Scan for the cell matching the given text and deliver its [X, Y] coordinate at center. 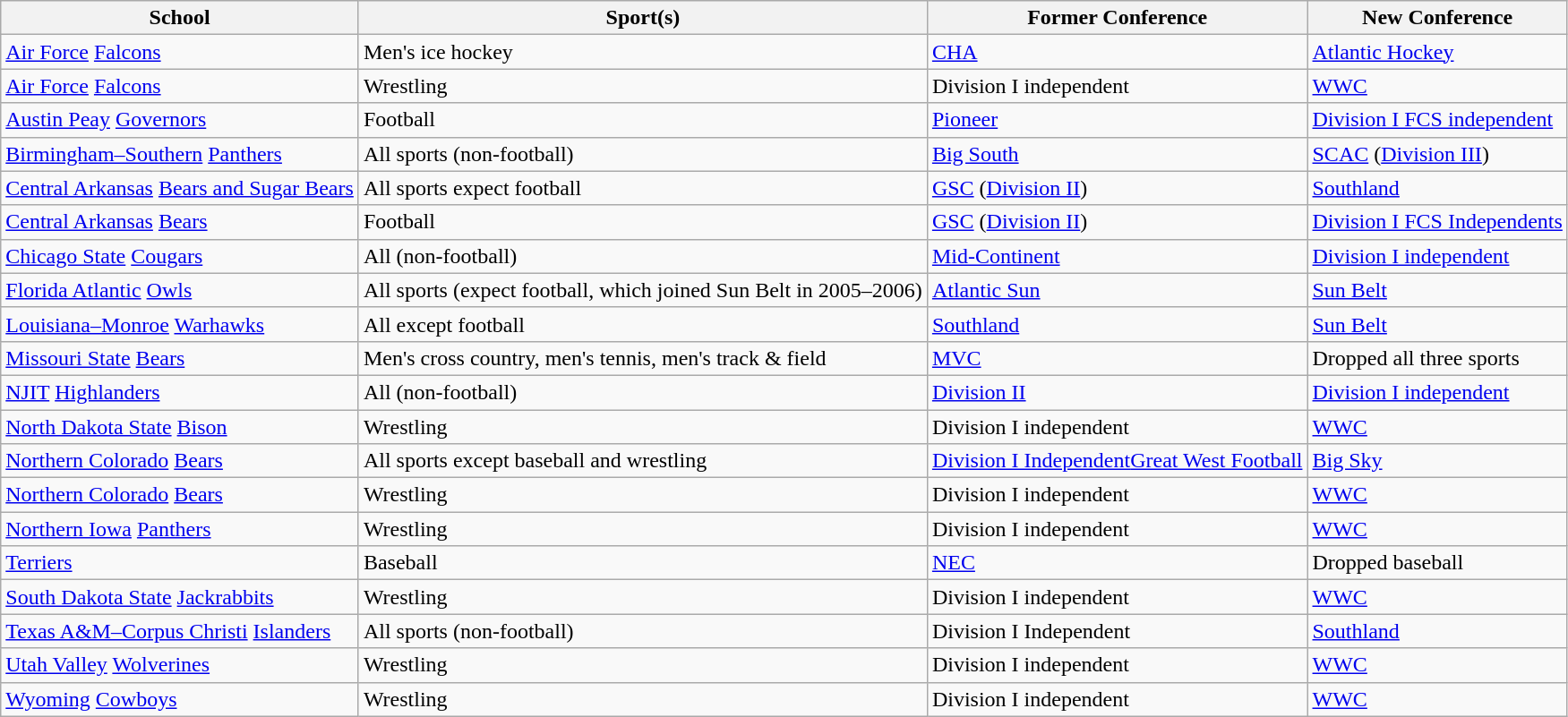
All except football [643, 324]
Atlantic Hockey [1437, 52]
Division II [1118, 392]
Northern Iowa Panthers [180, 529]
Utah Valley Wolverines [180, 665]
Louisiana–Monroe Warhawks [180, 324]
School [180, 18]
New Conference [1437, 18]
Division I Independent [1118, 631]
Central Arkansas Bears and Sugar Bears [180, 188]
Men's ice hockey [643, 52]
Division I FCS Independents [1437, 222]
Men's cross country, men's tennis, men's track & field [643, 358]
Dropped baseball [1437, 563]
Austin Peay Governors [180, 120]
Pioneer [1118, 120]
Sport(s) [643, 18]
North Dakota State Bison [180, 427]
Missouri State Bears [180, 358]
Big Sky [1437, 461]
All sports (expect football, which joined Sun Belt in 2005–2006) [643, 290]
Texas A&M–Corpus Christi Islanders [180, 631]
Terriers [180, 563]
SCAC (Division III) [1437, 154]
NJIT Highlanders [180, 392]
Wyoming Cowboys [180, 699]
All sports expect football [643, 188]
Division I IndependentGreat West Football [1118, 461]
All sports except baseball and wrestling [643, 461]
MVC [1118, 358]
Chicago State Cougars [180, 256]
Dropped all three sports [1437, 358]
Baseball [643, 563]
Central Arkansas Bears [180, 222]
Big South [1118, 154]
NEC [1118, 563]
Birmingham–Southern Panthers [180, 154]
Division I FCS independent [1437, 120]
Atlantic Sun [1118, 290]
Florida Atlantic Owls [180, 290]
Former Conference [1118, 18]
Mid-Continent [1118, 256]
South Dakota State Jackrabbits [180, 597]
CHA [1118, 52]
